Output the (X, Y) coordinate of the center of the cell containing the given text.  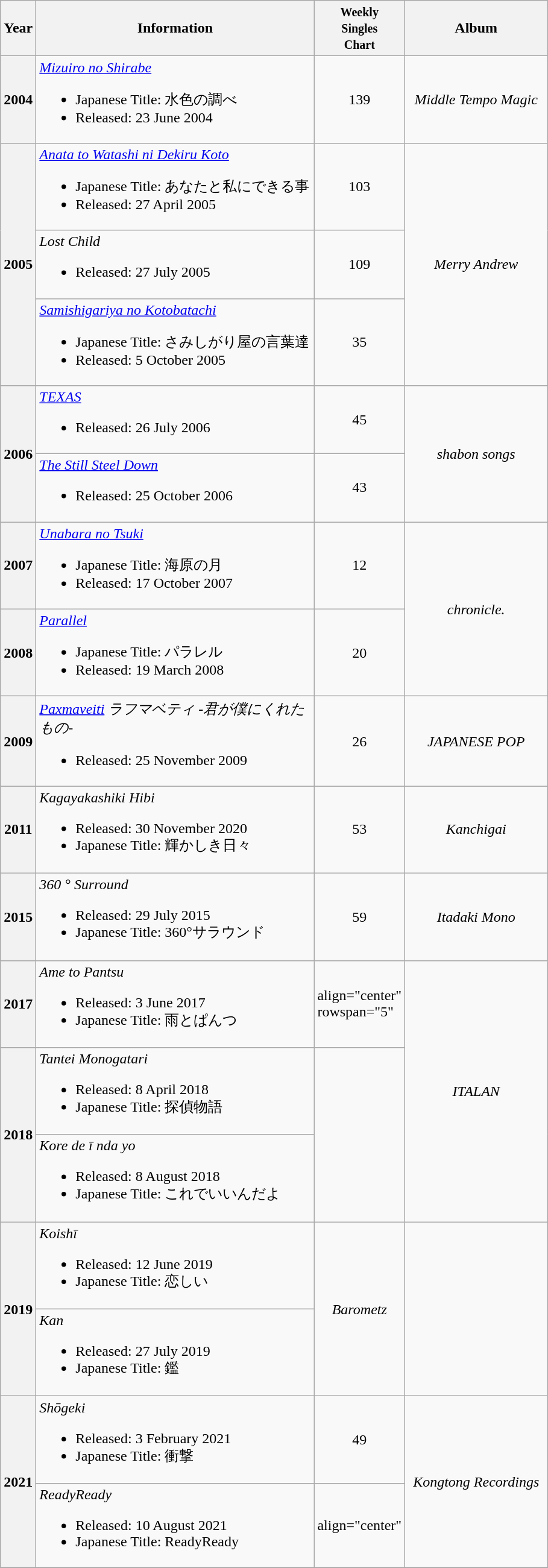
2006 (18, 454)
2021 (18, 1482)
Mizuiro no ShirabeJapanese Title: 水色の調べReleased: 23 June 2004 (175, 100)
Lost ChildReleased: 27 July 2005 (175, 264)
Itadaki Mono (476, 916)
360 ° SurroundReleased: 29 July 2015Japanese Title: 360°サラウンド (175, 916)
align="center" rowspan="5" (359, 1004)
Kanchigai (476, 830)
Merry Andrew (476, 264)
KoishīReleased: 12 June 2019Japanese Title: 恋しい (175, 1266)
Ame to PantsuReleased: 3 June 2017Japanese Title: 雨とぱんつ (175, 1004)
chronicle. (476, 609)
2018 (18, 1135)
Barometz (359, 1309)
103 (359, 187)
2009 (18, 741)
shabon songs (476, 454)
2015 (18, 916)
2017 (18, 1004)
ShōgekiReleased: 3 February 2021Japanese Title: 衝撃 (175, 1440)
KanReleased: 27 July 2019Japanese Title: 鑑 (175, 1353)
2011 (18, 830)
ReadyReadyReleased: 10 August 2021Japanese Title: ReadyReady (175, 1525)
Kore de ī nda yoReleased: 8 August 2018Japanese Title: これでいいんだよ (175, 1178)
2008 (18, 652)
26 (359, 741)
Unabara no TsukiJapanese Title: 海原の月Released: 17 October 2007 (175, 565)
align="center" (359, 1525)
59 (359, 916)
ITALAN (476, 1091)
Tantei MonogatariReleased: 8 April 2018Japanese Title: 探偵物語 (175, 1091)
2007 (18, 565)
2019 (18, 1309)
Album (476, 28)
TEXASReleased: 26 July 2006 (175, 420)
Middle Tempo Magic (476, 100)
The Still Steel DownReleased: 25 October 2006 (175, 488)
109 (359, 264)
2005 (18, 264)
Kagayakashiki HibiReleased: 30 November 2020Japanese Title: 輝かしき日々 (175, 830)
43 (359, 488)
20 (359, 652)
WeeklySinglesChart (359, 28)
Samishigariya no KotobatachiJapanese Title: さみしがり屋の言葉達Released: 5 October 2005 (175, 342)
2004 (18, 100)
Paxmaveiti ラフマベティ -君が僕にくれたもの-Released: 25 November 2009 (175, 741)
Year (18, 28)
12 (359, 565)
35 (359, 342)
ParallelJapanese Title: パラレルReleased: 19 March 2008 (175, 652)
49 (359, 1440)
Kongtong Recordings (476, 1482)
139 (359, 100)
JAPANESE POP (476, 741)
Information (175, 28)
45 (359, 420)
53 (359, 830)
Anata to Watashi ni Dekiru KotoJapanese Title: あなたと私にできる事Released: 27 April 2005 (175, 187)
